Detect which cell encompasses the target text, then output its (X, Y) center coordinate. 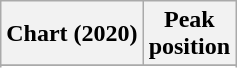
Peakposition (189, 34)
Chart (2020) (72, 34)
